For the text-containing cell, return its midpoint in (X, Y) coordinate format. 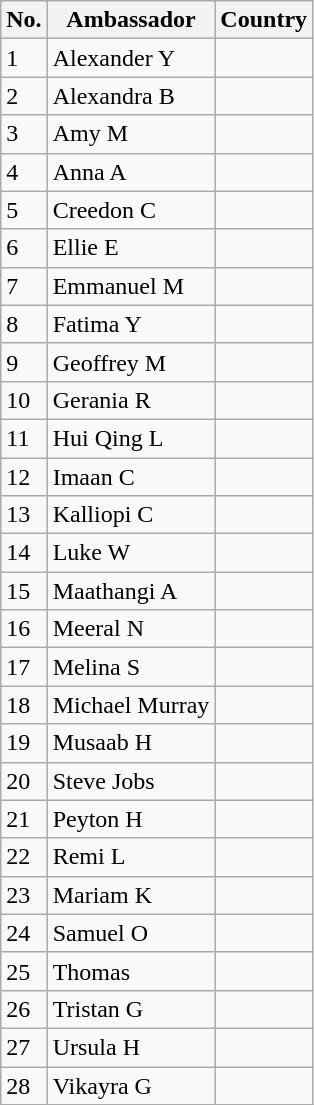
21 (24, 819)
25 (24, 971)
19 (24, 743)
Creedon C (131, 210)
Melina S (131, 667)
20 (24, 781)
12 (24, 477)
Mariam K (131, 895)
9 (24, 362)
Anna A (131, 172)
24 (24, 933)
Samuel O (131, 933)
Tristan G (131, 1009)
Geoffrey M (131, 362)
28 (24, 1085)
18 (24, 705)
22 (24, 857)
Vikayra G (131, 1085)
Ambassador (131, 20)
Hui Qing L (131, 438)
7 (24, 286)
Steve Jobs (131, 781)
Gerania R (131, 400)
4 (24, 172)
Peyton H (131, 819)
Meeral N (131, 629)
Imaan C (131, 477)
Ellie E (131, 248)
Musaab H (131, 743)
23 (24, 895)
16 (24, 629)
Amy M (131, 134)
8 (24, 324)
Thomas (131, 971)
Kalliopi C (131, 515)
Emmanuel M (131, 286)
11 (24, 438)
No. (24, 20)
3 (24, 134)
13 (24, 515)
14 (24, 553)
5 (24, 210)
Alexandra B (131, 96)
27 (24, 1047)
Remi L (131, 857)
Ursula H (131, 1047)
17 (24, 667)
26 (24, 1009)
Fatima Y (131, 324)
Maathangi A (131, 591)
2 (24, 96)
Michael Murray (131, 705)
Luke W (131, 553)
6 (24, 248)
Alexander Y (131, 58)
Country (264, 20)
10 (24, 400)
15 (24, 591)
1 (24, 58)
